Detect which cell encompasses the target text, then output its (X, Y) center coordinate. 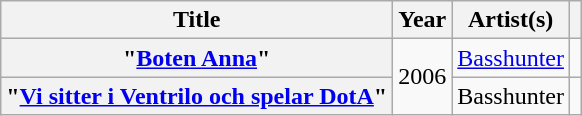
2006 (422, 77)
"Boten Anna" (197, 58)
Year (422, 20)
Title (197, 20)
"Vi sitter i Ventrilo och spelar DotA" (197, 96)
Artist(s) (511, 20)
